Return [x, y] of the center of cell containing provided text 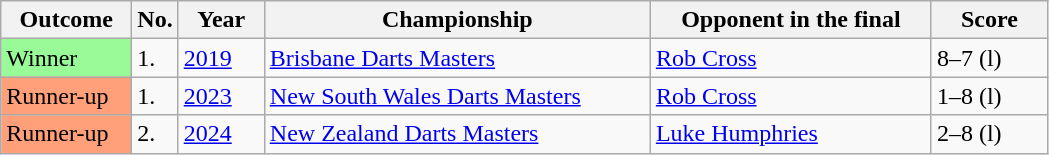
Brisbane Darts Masters [457, 58]
2–8 (l) [989, 134]
2023 [221, 96]
2024 [221, 134]
No. [155, 20]
New South Wales Darts Masters [457, 96]
Year [221, 20]
Luke Humphries [790, 134]
1–8 (l) [989, 96]
2. [155, 134]
Outcome [66, 20]
8–7 (l) [989, 58]
2019 [221, 58]
Opponent in the final [790, 20]
Championship [457, 20]
New Zealand Darts Masters [457, 134]
Score [989, 20]
Winner [66, 58]
